From the cell containing the given text, extract its center point as (x, y) coordinate. 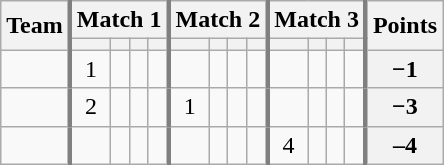
−1 (404, 69)
–4 (404, 145)
−3 (404, 107)
2 (90, 107)
Match 2 (218, 20)
Points (404, 26)
Match 3 (316, 20)
4 (288, 145)
Team (36, 26)
Match 1 (120, 20)
